Pinpoint the cell where the given text exists, returning its [X, Y] midpoint coordinate. 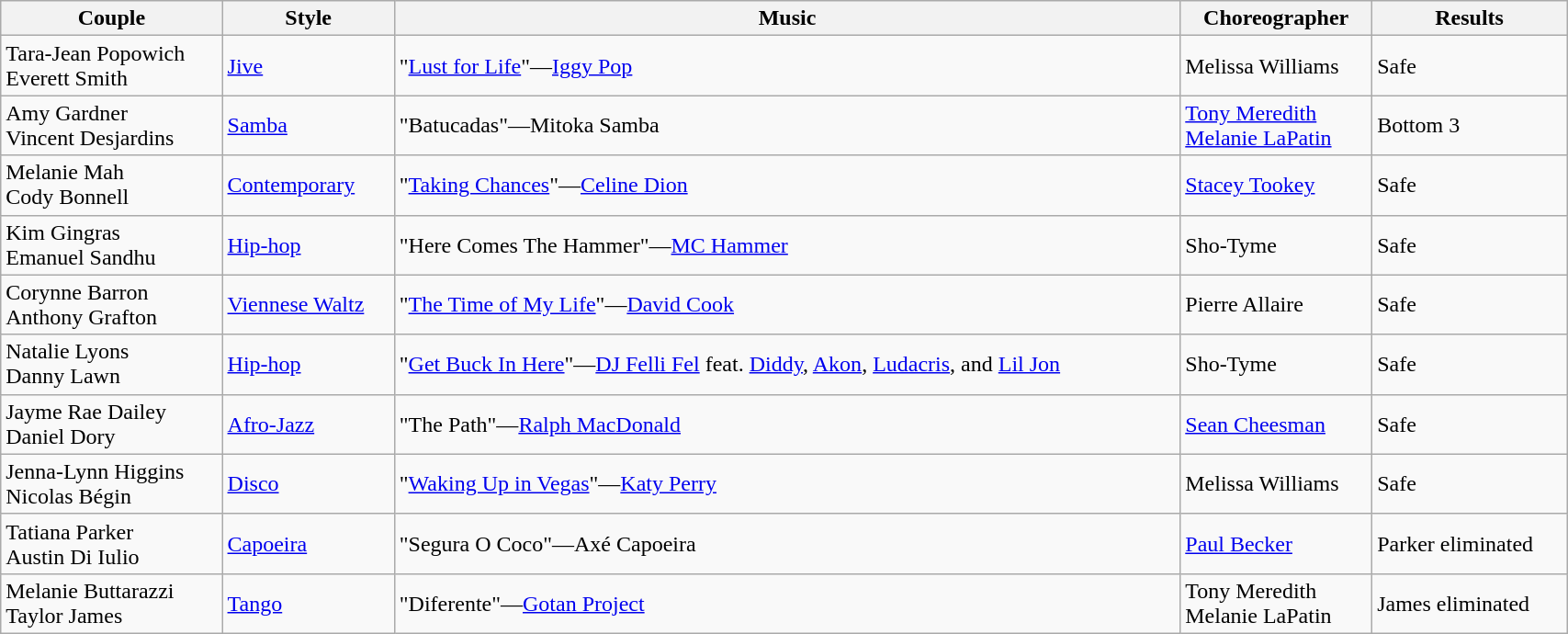
Samba [309, 125]
Viennese Waltz [309, 305]
Contemporary [309, 186]
"Lust for Life"—Iggy Pop [786, 66]
Natalie LyonsDanny Lawn [112, 364]
"Waking Up in Vegas"—Katy Perry [786, 483]
"The Time of My Life"—David Cook [786, 305]
"Batucadas"—Mitoka Samba [786, 125]
"Diferente"—Gotan Project [786, 603]
Tatiana ParkerAustin Di Iulio [112, 544]
Style [309, 18]
Parker eliminated [1470, 544]
Tara-Jean PopowichEverett Smith [112, 66]
Sean Cheesman [1277, 425]
"Here Comes The Hammer"—MC Hammer [786, 244]
Melanie MahCody Bonnell [112, 186]
Pierre Allaire [1277, 305]
Amy GardnerVincent Desjardins [112, 125]
Afro-Jazz [309, 425]
Jayme Rae DaileyDaniel Dory [112, 425]
"The Path"—Ralph MacDonald [786, 425]
Choreographer [1277, 18]
Melanie ButtarazziTaylor James [112, 603]
Results [1470, 18]
"Get Buck In Here"—DJ Felli Fel feat. Diddy, Akon, Ludacris, and Lil Jon [786, 364]
Paul Becker [1277, 544]
Couple [112, 18]
Tango [309, 603]
Disco [309, 483]
Corynne BarronAnthony Grafton [112, 305]
"Segura O Coco"—Axé Capoeira [786, 544]
Bottom 3 [1470, 125]
Music [786, 18]
Stacey Tookey [1277, 186]
Capoeira [309, 544]
Jive [309, 66]
Kim GingrasEmanuel Sandhu [112, 244]
James eliminated [1470, 603]
"Taking Chances"—Celine Dion [786, 186]
Jenna-Lynn HigginsNicolas Bégin [112, 483]
